Detect which cell encompasses the target text, then output its [X, Y] center coordinate. 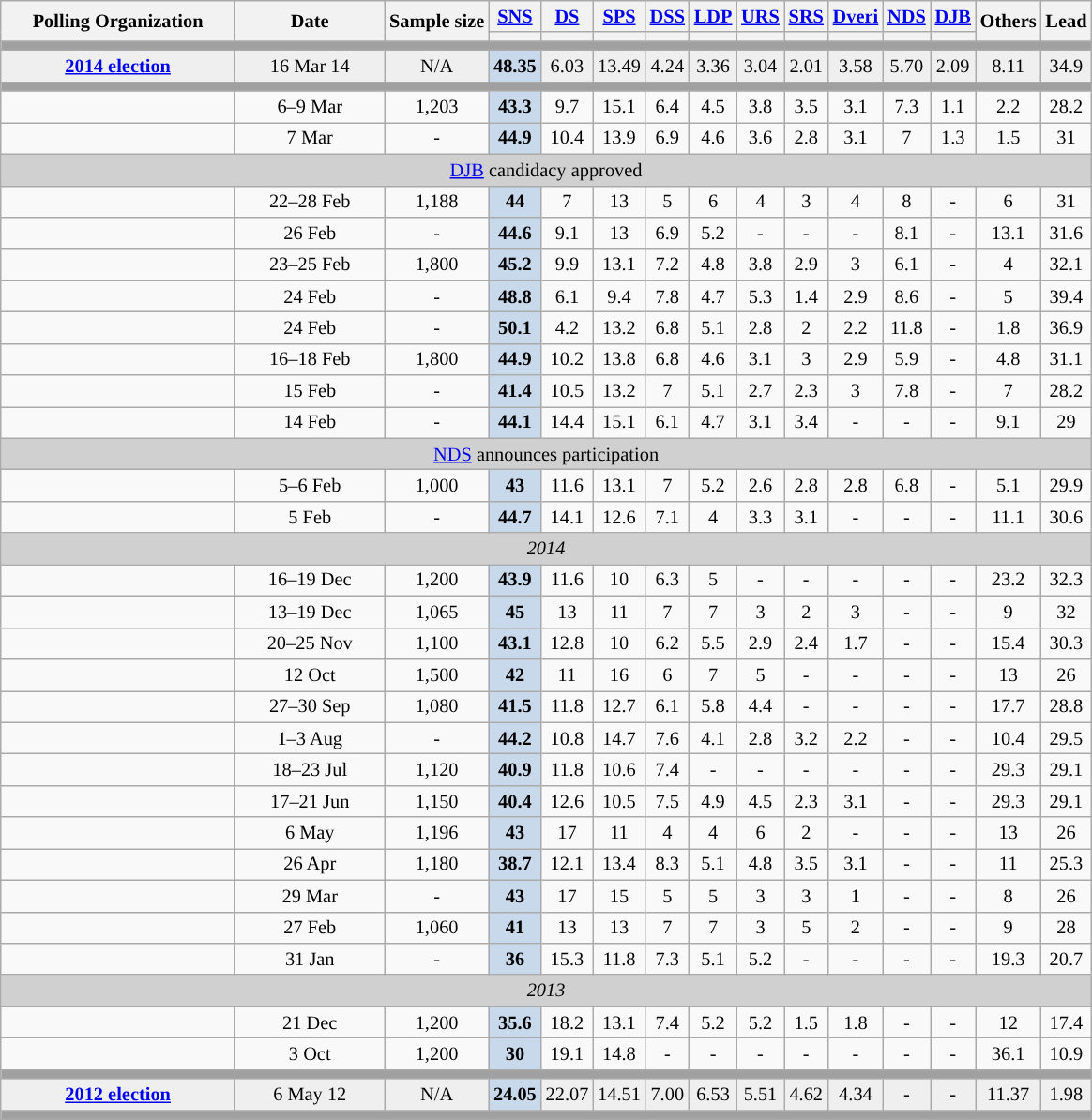
40.4 [515, 801]
6 May 12 [310, 1095]
29.5 [1066, 738]
15 [619, 896]
1,080 [437, 706]
8.6 [906, 296]
39.4 [1066, 296]
12 Oct [310, 674]
31.6 [1066, 233]
22–28 Feb [310, 202]
1.7 [856, 643]
14.4 [568, 422]
1,500 [437, 674]
10.9 [1066, 1053]
3.36 [713, 66]
1,188 [437, 202]
4.1 [713, 738]
3.58 [856, 66]
13.9 [619, 138]
43.9 [515, 580]
23.2 [1009, 580]
29 Mar [310, 896]
9.4 [619, 296]
7.1 [668, 517]
48.35 [515, 66]
6.53 [713, 1095]
14 Feb [310, 422]
4.62 [807, 1095]
6.3 [668, 580]
21 Dec [310, 1022]
32.3 [1066, 580]
3.3 [760, 517]
1.98 [1066, 1095]
9.7 [568, 107]
8.1 [906, 233]
DJB candidacy approved [546, 170]
Others [1009, 21]
41 [515, 928]
5–6 Feb [310, 485]
11.1 [1009, 517]
6 May [310, 833]
2.01 [807, 66]
Dveri [856, 16]
19.1 [568, 1053]
4.9 [713, 801]
2.7 [760, 391]
3.4 [807, 422]
35.6 [515, 1022]
20–25 Nov [310, 643]
5.9 [906, 359]
34.9 [1066, 66]
12.7 [619, 706]
4.34 [856, 1095]
31.1 [1066, 359]
1,120 [437, 769]
18.2 [568, 1022]
1,150 [437, 801]
DSS [668, 16]
6.4 [668, 107]
2014 [546, 549]
1 [856, 896]
22.07 [568, 1095]
Date [310, 21]
16–19 Dec [310, 580]
6.03 [568, 66]
5.3 [760, 296]
DS [568, 16]
16 Mar 14 [310, 66]
30.3 [1066, 643]
36.1 [1009, 1053]
19.3 [1009, 959]
16 [619, 674]
SPS [619, 16]
1.4 [807, 296]
10.8 [568, 738]
7.00 [668, 1095]
1,180 [437, 864]
30 [515, 1053]
5.51 [760, 1095]
28.8 [1066, 706]
SRS [807, 16]
12.8 [568, 643]
6.2 [668, 643]
41.5 [515, 706]
2.09 [953, 66]
1.1 [953, 107]
50.1 [515, 327]
1.3 [953, 138]
14.8 [619, 1053]
12.1 [568, 864]
7.6 [668, 738]
29.9 [1066, 485]
16–18 Feb [310, 359]
31 Jan [310, 959]
26 Apr [310, 864]
Polling Organization [118, 21]
NDS [906, 16]
1,196 [437, 833]
14.7 [619, 738]
27–30 Sep [310, 706]
2014 election [118, 66]
29 [1066, 422]
7 Mar [310, 138]
44 [515, 202]
1,065 [437, 612]
10.2 [568, 359]
1,203 [437, 107]
28 [1066, 928]
1,000 [437, 485]
Lead [1066, 21]
12 [1009, 1022]
44.6 [515, 233]
10.6 [619, 769]
41.4 [515, 391]
14.51 [619, 1095]
24.05 [515, 1095]
1,060 [437, 928]
2012 election [118, 1095]
5.5 [713, 643]
2.4 [807, 643]
LDP [713, 16]
5.8 [713, 706]
8.11 [1009, 66]
44.2 [515, 738]
13.49 [619, 66]
27 Feb [310, 928]
7.2 [668, 265]
3.2 [807, 738]
43.3 [515, 107]
23–25 Feb [310, 265]
DJB [953, 16]
14.1 [568, 517]
42 [515, 674]
7.5 [668, 801]
3.04 [760, 66]
4.4 [760, 706]
30.6 [1066, 517]
43.1 [515, 643]
13–19 Dec [310, 612]
5 Feb [310, 517]
36.9 [1066, 327]
36 [515, 959]
2013 [546, 991]
3 Oct [310, 1053]
4.2 [568, 327]
4.24 [668, 66]
NDS announces participation [546, 454]
1,100 [437, 643]
48.8 [515, 296]
44.7 [515, 517]
8.3 [668, 864]
3.6 [760, 138]
20.7 [1066, 959]
40.9 [515, 769]
44.1 [515, 422]
1–3 Aug [310, 738]
15.4 [1009, 643]
13.4 [619, 864]
18–23 Jul [310, 769]
17–21 Jun [310, 801]
45 [515, 612]
15 Feb [310, 391]
2.6 [760, 485]
Sample size [437, 21]
13.8 [619, 359]
26 Feb [310, 233]
32.1 [1066, 265]
17.7 [1009, 706]
SNS [515, 16]
32 [1066, 612]
25.3 [1066, 864]
5.70 [906, 66]
38.7 [515, 864]
11.37 [1009, 1095]
9.9 [568, 265]
15.3 [568, 959]
45.2 [515, 265]
URS [760, 16]
17.4 [1066, 1022]
6–9 Mar [310, 107]
